Capture the cell that displays the provided text and extract its (x, y) central coordinate. 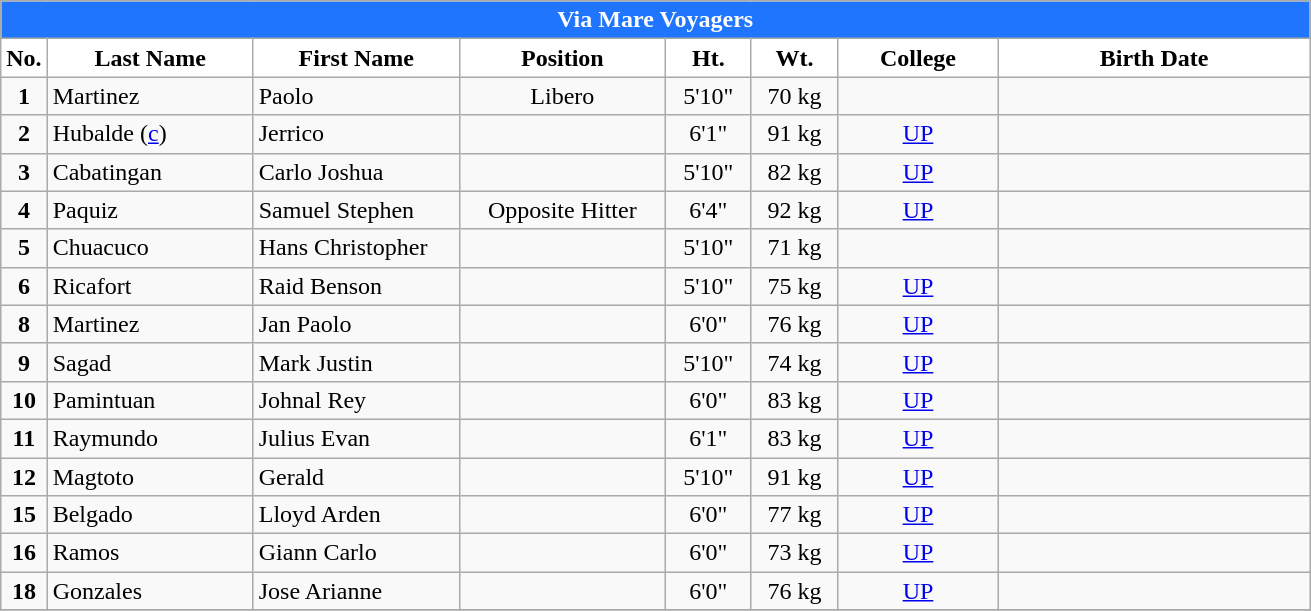
77 kg (794, 515)
Paolo (356, 96)
Lloyd Arden (356, 515)
Johnal Rey (356, 400)
Belgado (150, 515)
9 (24, 362)
70 kg (794, 96)
18 (24, 591)
Ht. (708, 58)
Giann Carlo (356, 553)
First Name (356, 58)
74 kg (794, 362)
75 kg (794, 286)
Gonzales (150, 591)
Jerrico (356, 134)
Via Mare Voyagers (656, 20)
15 (24, 515)
Paquiz (150, 210)
Gerald (356, 477)
Last Name (150, 58)
Ramos (150, 553)
Jan Paolo (356, 324)
Raid Benson (356, 286)
73 kg (794, 553)
Cabatingan (150, 172)
Position (562, 58)
16 (24, 553)
Birth Date (1154, 58)
2 (24, 134)
82 kg (794, 172)
5 (24, 248)
Mark Justin (356, 362)
Pamintuan (150, 400)
71 kg (794, 248)
Wt. (794, 58)
Magtoto (150, 477)
Hubalde (c) (150, 134)
92 kg (794, 210)
Julius Evan (356, 438)
12 (24, 477)
6 (24, 286)
8 (24, 324)
Raymundo (150, 438)
4 (24, 210)
11 (24, 438)
1 (24, 96)
Carlo Joshua (356, 172)
No. (24, 58)
Jose Arianne (356, 591)
Sagad (150, 362)
Samuel Stephen (356, 210)
10 (24, 400)
6'4" (708, 210)
Ricafort (150, 286)
Opposite Hitter (562, 210)
Hans Christopher (356, 248)
Libero (562, 96)
3 (24, 172)
College (918, 58)
Chuacuco (150, 248)
